Extract the [X, Y] coordinate from the center of the cell holding the provided text.  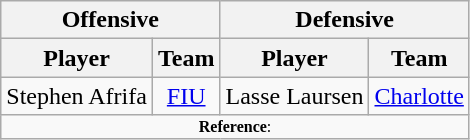
Defensive [344, 20]
FIU [186, 96]
Lasse Laursen [294, 96]
Charlotte [419, 96]
Reference: [236, 127]
Offensive [110, 20]
Stephen Afrifa [77, 96]
